From the cell containing the given text, extract its center point as [X, Y] coordinate. 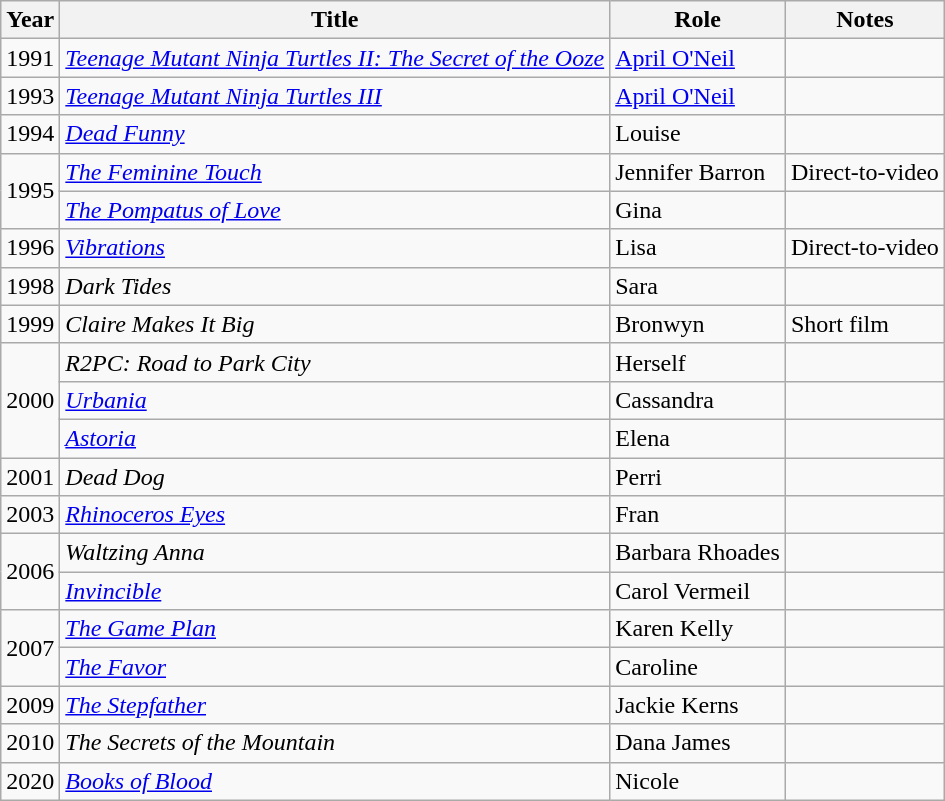
Urbania [335, 400]
Title [335, 20]
The Feminine Touch [335, 172]
Elena [698, 438]
Dead Dog [335, 477]
Lisa [698, 248]
Year [30, 20]
Cassandra [698, 400]
Herself [698, 362]
The Secrets of the Mountain [335, 743]
The Favor [335, 667]
2009 [30, 705]
Waltzing Anna [335, 553]
2001 [30, 477]
R2PC: Road to Park City [335, 362]
Carol Vermeil [698, 591]
Invincible [335, 591]
2007 [30, 648]
Louise [698, 134]
Gina [698, 210]
Barbara Rhoades [698, 553]
1991 [30, 58]
Karen Kelly [698, 629]
1995 [30, 191]
The Game Plan [335, 629]
Dark Tides [335, 286]
Dead Funny [335, 134]
1996 [30, 248]
Books of Blood [335, 781]
1998 [30, 286]
Perri [698, 477]
2000 [30, 400]
Teenage Mutant Ninja Turtles III [335, 96]
2020 [30, 781]
Rhinoceros Eyes [335, 515]
Claire Makes It Big [335, 324]
The Pompatus of Love [335, 210]
Fran [698, 515]
Short film [864, 324]
Nicole [698, 781]
1999 [30, 324]
1993 [30, 96]
Vibrations [335, 248]
Caroline [698, 667]
Astoria [335, 438]
The Stepfather [335, 705]
Jennifer Barron [698, 172]
Notes [864, 20]
2010 [30, 743]
Bronwyn [698, 324]
Teenage Mutant Ninja Turtles II: The Secret of the Ooze [335, 58]
Jackie Kerns [698, 705]
2006 [30, 572]
Role [698, 20]
1994 [30, 134]
2003 [30, 515]
Dana James [698, 743]
Sara [698, 286]
